Locate the cell with the specified text and output its (x, y) center coordinate. 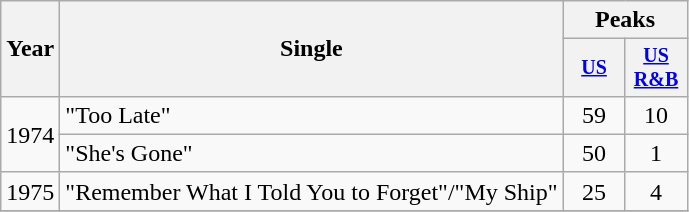
59 (594, 115)
Single (312, 49)
1974 (30, 134)
50 (594, 153)
Year (30, 49)
25 (594, 191)
10 (656, 115)
4 (656, 191)
"Remember What I Told You to Forget"/"My Ship" (312, 191)
"Too Late" (312, 115)
1 (656, 153)
Peaks (625, 20)
"She's Gone" (312, 153)
USR&B (656, 68)
1975 (30, 191)
US (594, 68)
